Detect which cell encompasses the target text, then output its [X, Y] center coordinate. 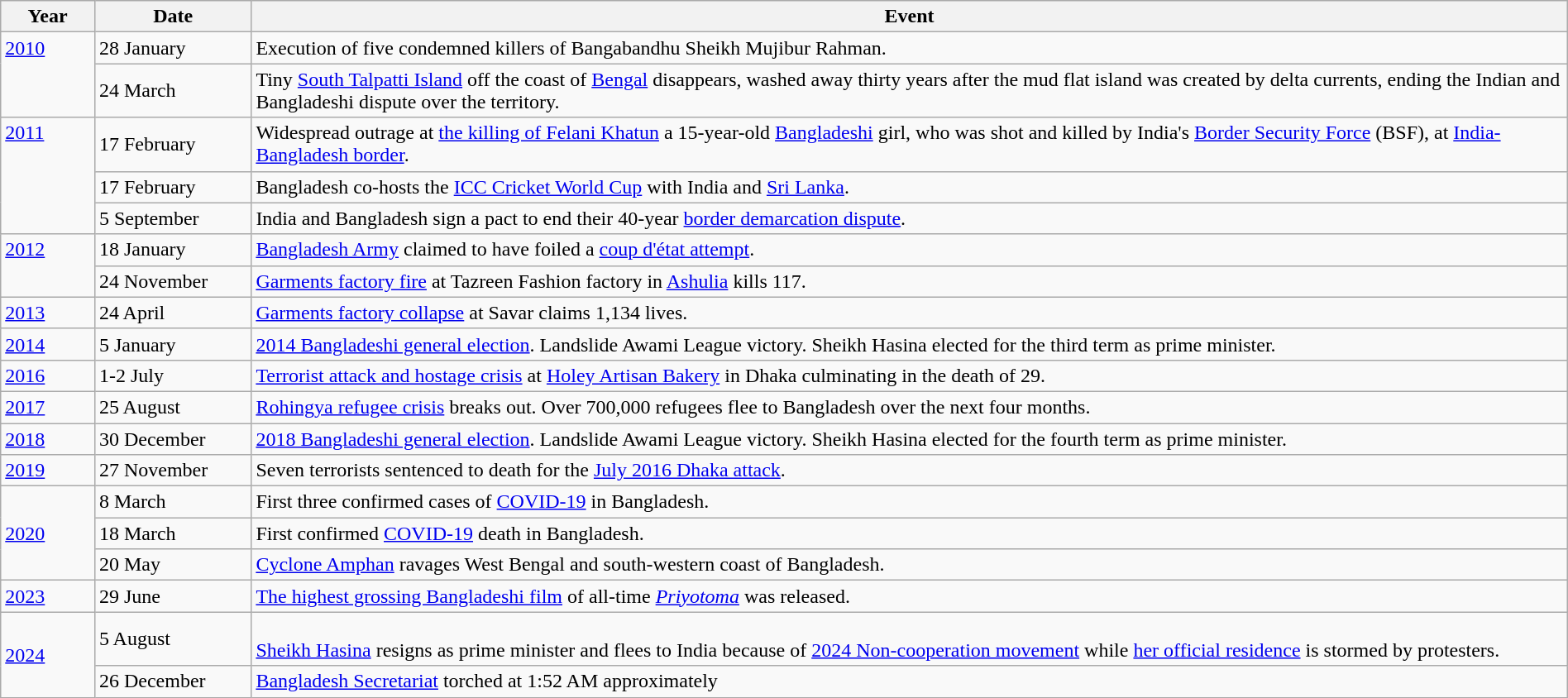
2013 [48, 313]
30 December [172, 439]
1-2 July [172, 375]
The highest grossing Bangladeshi film of all-time Priyotoma was released. [910, 596]
Bangladesh Secretariat torched at 1:52 AM approximately [910, 681]
2024 [48, 655]
2014 [48, 344]
2010 [48, 74]
Cyclone Amphan ravages West Bengal and south-western coast of Bangladesh. [910, 565]
26 December [172, 681]
First confirmed COVID-19 death in Bangladesh. [910, 533]
24 November [172, 281]
Garments factory fire at Tazreen Fashion factory in Ashulia kills 117. [910, 281]
Execution of five condemned killers of Bangabandhu Sheikh Mujibur Rahman. [910, 48]
First three confirmed cases of COVID-19 in Bangladesh. [910, 502]
2017 [48, 407]
Garments factory collapse at Savar claims 1,134 lives. [910, 313]
2012 [48, 265]
18 March [172, 533]
Rohingya refugee crisis breaks out. Over 700,000 refugees flee to Bangladesh over the next four months. [910, 407]
2020 [48, 533]
Bangladesh co-hosts the ICC Cricket World Cup with India and Sri Lanka. [910, 187]
2019 [48, 471]
5 September [172, 218]
5 January [172, 344]
29 June [172, 596]
28 January [172, 48]
24 March [172, 91]
2014 Bangladeshi general election. Landslide Awami League victory. Sheikh Hasina elected for the third term as prime minister. [910, 344]
Bangladesh Army claimed to have foiled a coup d'état attempt. [910, 250]
20 May [172, 565]
2018 [48, 439]
Year [48, 17]
Terrorist attack and hostage crisis at Holey Artisan Bakery in Dhaka culminating in the death of 29. [910, 375]
India and Bangladesh sign a pact to end their 40-year border demarcation dispute. [910, 218]
2011 [48, 175]
2016 [48, 375]
Event [910, 17]
18 January [172, 250]
2023 [48, 596]
27 November [172, 471]
Date [172, 17]
2018 Bangladeshi general election. Landslide Awami League victory. Sheikh Hasina elected for the fourth term as prime minister. [910, 439]
5 August [172, 638]
8 March [172, 502]
Seven terrorists sentenced to death for the July 2016 Dhaka attack. [910, 471]
24 April [172, 313]
25 August [172, 407]
